Locate the cell with the specified text and output its (x, y) center coordinate. 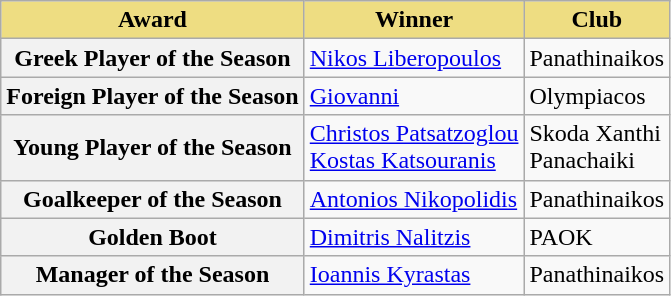
Antonios Nikopolidis (414, 199)
Young Player of the Season (152, 148)
Golden Boot (152, 237)
PAOK (597, 237)
Winner (414, 20)
Club (597, 20)
Greek Player of the Season (152, 58)
Goalkeeper of the Season (152, 199)
Ioannis Kyrastas (414, 275)
Nikos Liberopoulos (414, 58)
Giovanni (414, 96)
Olympiacos (597, 96)
Foreign Player of the Season (152, 96)
Skoda XanthiPanachaiki (597, 148)
Manager of the Season (152, 275)
Dimitris Nalitzis (414, 237)
Award (152, 20)
Christos Patsatzoglou Kostas Katsouranis (414, 148)
